Search for the cell housing the specified text and yield its (X, Y) center coordinate. 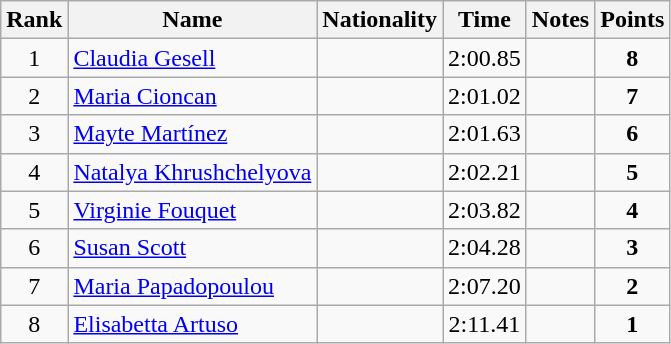
2:01.63 (485, 134)
Elisabetta Artuso (192, 324)
Natalya Khrushchelyova (192, 172)
2:01.02 (485, 96)
Time (485, 20)
Nationality (380, 20)
Maria Papadopoulou (192, 286)
Virginie Fouquet (192, 210)
2:04.28 (485, 248)
2:03.82 (485, 210)
Points (632, 20)
Name (192, 20)
2:11.41 (485, 324)
2:00.85 (485, 58)
Susan Scott (192, 248)
Notes (560, 20)
Mayte Martínez (192, 134)
2:07.20 (485, 286)
2:02.21 (485, 172)
Claudia Gesell (192, 58)
Rank (34, 20)
Maria Cioncan (192, 96)
